Return the (X, Y) coordinate for the center point of the cell that contains the specified text.  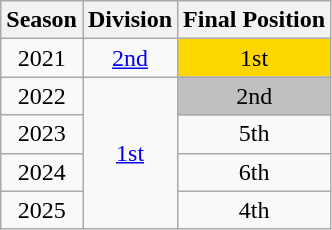
Division (130, 20)
6th (254, 172)
2023 (42, 134)
2025 (42, 210)
5th (254, 134)
4th (254, 210)
Season (42, 20)
Final Position (254, 20)
2022 (42, 96)
2021 (42, 58)
2024 (42, 172)
